From the cell containing the given text, extract its center point as (x, y) coordinate. 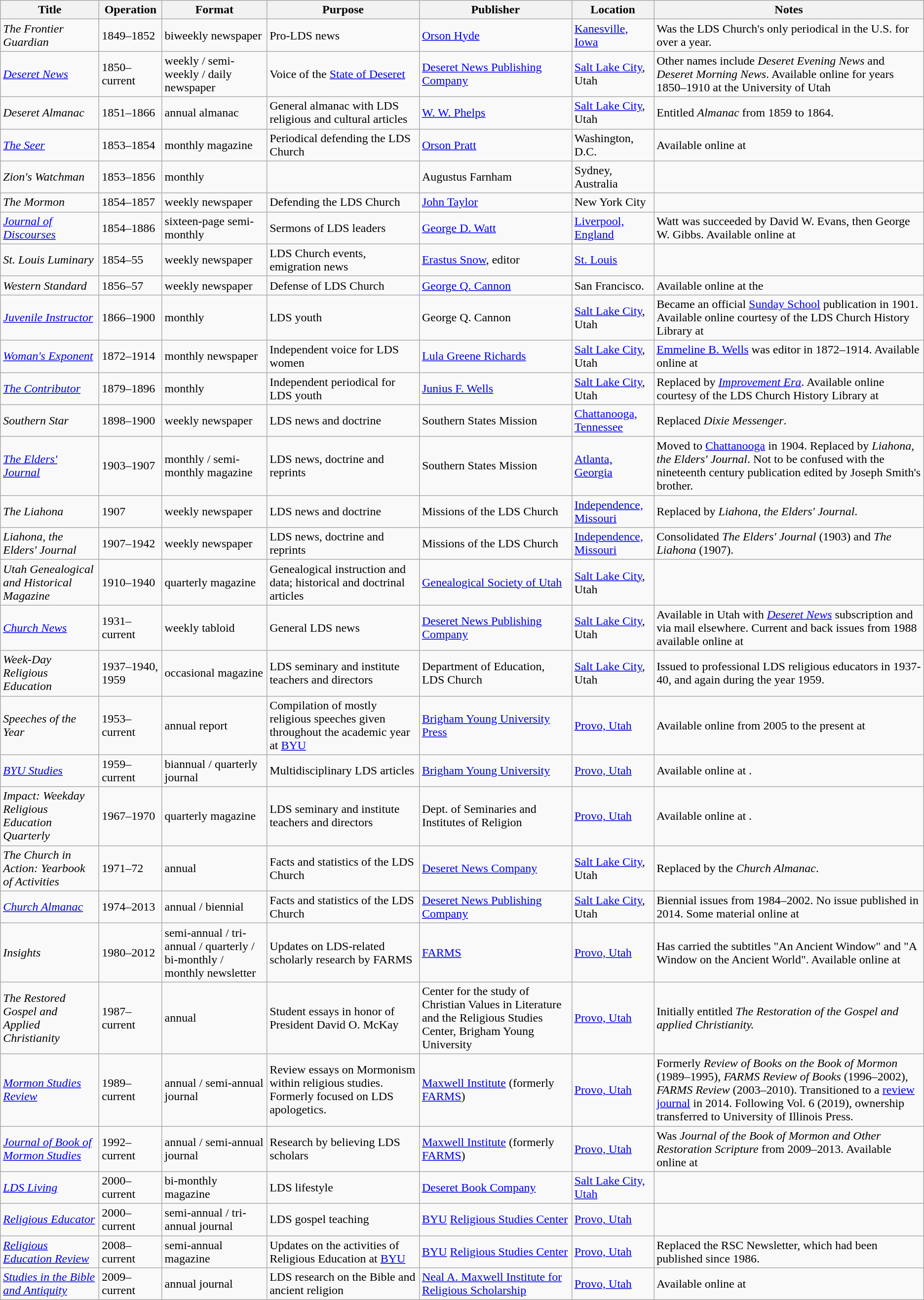
1854–55 (130, 260)
Center for the study of Christian Values in Literature and the Religious Studies Center, Brigham Young University (496, 1018)
Entitled Almanac from 1859 to 1864. (789, 113)
Religious Education Review (50, 1252)
1872–1914 (130, 356)
Utah Genealogical and Historical Magazine (50, 582)
Was the LDS Church's only periodical in the U.S. for over a year. (789, 36)
1937–1940, 1959 (130, 673)
Brigham Young University Press (496, 726)
Purpose (344, 10)
Multidisciplinary LDS articles (344, 771)
Independent periodical for LDS youth (344, 388)
1953–current (130, 726)
Week-Day Religious Education (50, 673)
Orson Pratt (496, 145)
semi-annual magazine (214, 1252)
Replaced by the Church Almanac. (789, 868)
Has carried the subtitles "An Ancient Window" and "A Window on the Ancient World". Available online at (789, 953)
George D. Watt (496, 228)
1849–1852 (130, 36)
2009–current (130, 1284)
Church News (50, 628)
1853–1856 (130, 177)
Washington, D.C. (613, 145)
biannual / quarterly journal (214, 771)
LDS Living (50, 1187)
weekly / semi-weekly / daily newspaper (214, 74)
St. Louis (613, 260)
Lula Greene Richards (496, 356)
Became an official Sunday School publication in 1901. Available online courtesy of the LDS Church History Library at (789, 317)
Issued to professional LDS religious educators in 1937-40, and again during the year 1959. (789, 673)
semi-annual / tri-annual journal (214, 1220)
Church Almanac (50, 907)
Deseret Book Company (496, 1187)
bi-monthly magazine (214, 1187)
LDS lifestyle (344, 1187)
Mormon Studies Review (50, 1090)
1992–current (130, 1149)
LDS gospel teaching (344, 1220)
Replaced the RSC Newsletter, which had been published since 1986. (789, 1252)
W. W. Phelps (496, 113)
annual journal (214, 1284)
Dept. of Seminaries and Institutes of Religion (496, 816)
Research by believing LDS scholars (344, 1149)
semi-annual / tri-annual / quarterly / bi-monthly / monthly newsletter (214, 953)
monthly newspaper (214, 356)
The Frontier Guardian (50, 36)
LDS research on the Bible and ancient religion (344, 1284)
Initially entitled The Restoration of the Gospel and applied Christianity. (789, 1018)
Brigham Young University (496, 771)
Insights (50, 953)
Augustus Farnham (496, 177)
Notes (789, 10)
The Mormon (50, 202)
1856–57 (130, 285)
The Contributor (50, 388)
Erastus Snow, editor (496, 260)
Format (214, 10)
Was Journal of the Book of Mormon and Other Restoration Scripture from 2009–2013. Available online at (789, 1149)
1959–current (130, 771)
General almanac with LDS religious and cultural articles (344, 113)
Sydney, Australia (613, 177)
Pro-LDS news (344, 36)
Consolidated The Elders' Journal (1903) and The Liahona (1907). (789, 544)
Replaced by Improvement Era. Available online courtesy of the LDS Church History Library at (789, 388)
Title (50, 10)
monthly / semi-monthly magazine (214, 466)
Juvenile Instructor (50, 317)
Defense of LDS Church (344, 285)
annual / biennial (214, 907)
Chattanooga, Tennessee (613, 421)
Liahona, the Elders' Journal (50, 544)
Department of Education, LDS Church (496, 673)
The Liahona (50, 511)
Operation (130, 10)
1907–1942 (130, 544)
Defending the LDS Church (344, 202)
Neal A. Maxwell Institute for Religious Scholarship (496, 1284)
Speeches of the Year (50, 726)
Journal of Discourses (50, 228)
Atlanta, Georgia (613, 466)
1903–1907 (130, 466)
New York City (613, 202)
Deseret Almanac (50, 113)
Updates on the activities of Religious Education at BYU (344, 1252)
John Taylor (496, 202)
Voice of the State of Deseret (344, 74)
Kanesville, Iowa (613, 36)
Other names include Deseret Evening News and Deseret Morning News. Available online for years 1850–1910 at the University of Utah (789, 74)
Publisher (496, 10)
1898–1900 (130, 421)
1910–1940 (130, 582)
occasional magazine (214, 673)
1854–1857 (130, 202)
Western Standard (50, 285)
Liverpool, England (613, 228)
Studies in the Bible and Antiquity (50, 1284)
1853–1854 (130, 145)
LDS youth (344, 317)
Replaced Dixie Messenger. (789, 421)
sixteen-page semi-monthly (214, 228)
Available online from 2005 to the present at (789, 726)
St. Louis Luminary (50, 260)
1854–1886 (130, 228)
Biennial issues from 1984–2002. No issue published in 2014. Some material online at (789, 907)
Orson Hyde (496, 36)
Woman's Exponent (50, 356)
1980–2012 (130, 953)
biweekly newspaper (214, 36)
1967–1970 (130, 816)
Student essays in honor of President David O. McKay (344, 1018)
Impact: Weekday Religious Education Quarterly (50, 816)
1850–current (130, 74)
Replaced by Liahona, the Elders' Journal. (789, 511)
1879–1896 (130, 388)
Compilation of mostly religious speeches given throughout the academic year at BYU (344, 726)
San Francisco. (613, 285)
The Seer (50, 145)
Watt was succeeded by David W. Evans, then George W. Gibbs. Available online at (789, 228)
Journal of Book of Mormon Studies (50, 1149)
weekly tabloid (214, 628)
Genealogical Society of Utah (496, 582)
Location (613, 10)
Periodical defending the LDS Church (344, 145)
2008–current (130, 1252)
annual report (214, 726)
Available in Utah with Deseret News subscription and via mail elsewhere. Current and back issues from 1988 available online at (789, 628)
Religious Educator (50, 1220)
Independent voice for LDS women (344, 356)
Southern Star (50, 421)
1907 (130, 511)
1931–current (130, 628)
LDS Church events, emigration news (344, 260)
1851–1866 (130, 113)
BYU Studies (50, 771)
Genealogical instruction and data; historical and doctrinal articles (344, 582)
Junius F. Wells (496, 388)
The Church in Action: Yearbook of Activities (50, 868)
The Elders' Journal (50, 466)
Sermons of LDS leaders (344, 228)
1866–1900 (130, 317)
FARMS (496, 953)
Updates on LDS-related scholarly research by FARMS (344, 953)
General LDS news (344, 628)
Emmeline B. Wells was editor in 1872–1914. Available online at (789, 356)
1987–current (130, 1018)
monthly magazine (214, 145)
Deseret News (50, 74)
1971–72 (130, 868)
The Restored Gospel and Applied Christianity (50, 1018)
1974–2013 (130, 907)
annual almanac (214, 113)
1989–current (130, 1090)
Zion's Watchman (50, 177)
Review essays on Mormonism within religious studies. Formerly focused on LDS apologetics. (344, 1090)
Available online at the (789, 285)
Deseret News Company (496, 868)
